Pinpoint the cell where the given text exists, returning its [x, y] midpoint coordinate. 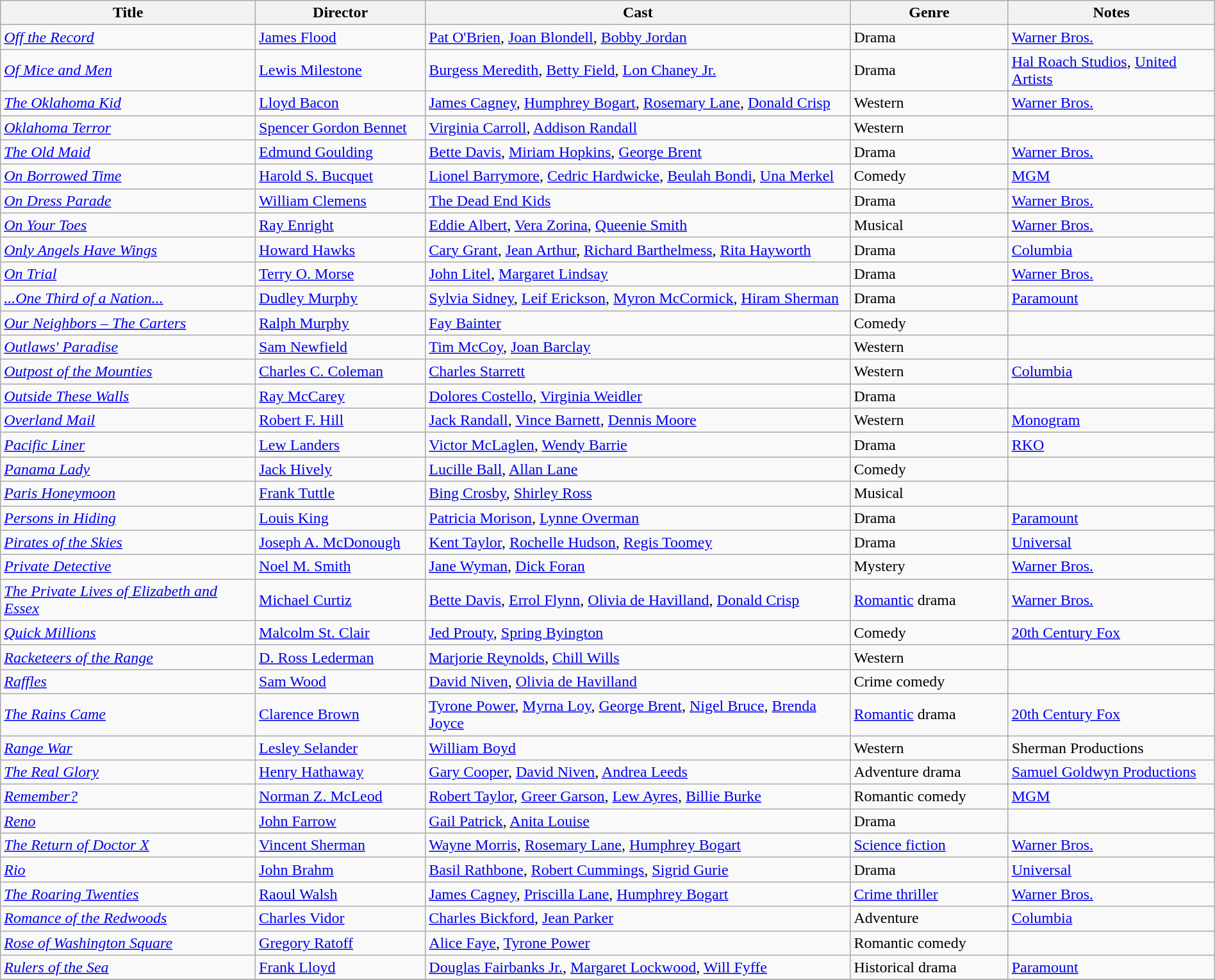
Michael Curtiz [341, 600]
James Cagney, Priscilla Lane, Humphrey Bogart [638, 894]
Private Detective [128, 567]
On Dress Parade [128, 201]
Adventure [929, 918]
Pacific Liner [128, 445]
Howard Hawks [341, 249]
Lesley Selander [341, 748]
Bing Crosby, Shirley Ross [638, 494]
Genre [929, 13]
Off the Record [128, 37]
Clarence Brown [341, 714]
Rose of Washington Square [128, 943]
Persons in Hiding [128, 518]
Rio [128, 870]
The Rains Came [128, 714]
Outside These Walls [128, 396]
The Return of Doctor X [128, 845]
The Real Glory [128, 772]
Jed Prouty, Spring Byington [638, 633]
Lewis Milestone [341, 71]
Charles Vidor [341, 918]
Lloyd Bacon [341, 103]
Marjorie Reynolds, Chill Wills [638, 657]
Ralph Murphy [341, 322]
Gregory Ratoff [341, 943]
Notes [1111, 13]
Gail Patrick, Anita Louise [638, 821]
Bette Davis, Miriam Hopkins, George Brent [638, 152]
Jack Randall, Vince Barnett, Dennis Moore [638, 420]
Raffles [128, 681]
Douglas Fairbanks Jr., Margaret Lockwood, Will Fyffe [638, 967]
On Borrowed Time [128, 176]
Dolores Costello, Virginia Weidler [638, 396]
Sam Newfield [341, 347]
The Private Lives of Elizabeth and Essex [128, 600]
Adventure drama [929, 772]
Our Neighbors – The Carters [128, 322]
Crime comedy [929, 681]
Tyrone Power, Myrna Loy, George Brent, Nigel Bruce, Brenda Joyce [638, 714]
Cary Grant, Jean Arthur, Richard Barthelmess, Rita Hayworth [638, 249]
Sylvia Sidney, Leif Erickson, Myron McCormick, Hiram Sherman [638, 298]
...One Third of a Nation... [128, 298]
The Roaring Twenties [128, 894]
Overland Mail [128, 420]
Director [341, 13]
Tim McCoy, Joan Barclay [638, 347]
Wayne Morris, Rosemary Lane, Humphrey Bogart [638, 845]
Pat O'Brien, Joan Blondell, Bobby Jordan [638, 37]
Monogram [1111, 420]
James Flood [341, 37]
Only Angels Have Wings [128, 249]
Joseph A. McDonough [341, 542]
Malcolm St. Clair [341, 633]
Robert Taylor, Greer Garson, Lew Ayres, Billie Burke [638, 797]
Romance of the Redwoods [128, 918]
D. Ross Lederman [341, 657]
Science fiction [929, 845]
Frank Lloyd [341, 967]
Ray McCarey [341, 396]
Sherman Productions [1111, 748]
Ray Enright [341, 225]
Louis King [341, 518]
Virginia Carroll, Addison Randall [638, 128]
Historical drama [929, 967]
William Boyd [638, 748]
Title [128, 13]
Range War [128, 748]
Of Mice and Men [128, 71]
Raoul Walsh [341, 894]
Charles C. Coleman [341, 372]
John Litel, Margaret Lindsay [638, 274]
Spencer Gordon Bennet [341, 128]
Outlaws' Paradise [128, 347]
Fay Bainter [638, 322]
On Trial [128, 274]
Vincent Sherman [341, 845]
Jack Hively [341, 469]
Alice Faye, Tyrone Power [638, 943]
Remember? [128, 797]
Patricia Morison, Lynne Overman [638, 518]
Samuel Goldwyn Productions [1111, 772]
Terry O. Morse [341, 274]
Lucille Ball, Allan Lane [638, 469]
Gary Cooper, David Niven, Andrea Leeds [638, 772]
On Your Toes [128, 225]
Reno [128, 821]
Dudley Murphy [341, 298]
Paris Honeymoon [128, 494]
Oklahoma Terror [128, 128]
Kent Taylor, Rochelle Hudson, Regis Toomey [638, 542]
Lew Landers [341, 445]
Outpost of the Mounties [128, 372]
Racketeers of the Range [128, 657]
James Cagney, Humphrey Bogart, Rosemary Lane, Donald Crisp [638, 103]
Basil Rathbone, Robert Cummings, Sigrid Gurie [638, 870]
Victor McLaglen, Wendy Barrie [638, 445]
David Niven, Olivia de Havilland [638, 681]
Noel M. Smith [341, 567]
John Brahm [341, 870]
Charles Bickford, Jean Parker [638, 918]
Eddie Albert, Vera Zorina, Queenie Smith [638, 225]
Burgess Meredith, Betty Field, Lon Chaney Jr. [638, 71]
Robert F. Hill [341, 420]
John Farrow [341, 821]
William Clemens [341, 201]
Jane Wyman, Dick Foran [638, 567]
Henry Hathaway [341, 772]
Frank Tuttle [341, 494]
Rulers of the Sea [128, 967]
Hal Roach Studios, United Artists [1111, 71]
Sam Wood [341, 681]
Pirates of the Skies [128, 542]
The Oklahoma Kid [128, 103]
Mystery [929, 567]
Lionel Barrymore, Cedric Hardwicke, Beulah Bondi, Una Merkel [638, 176]
RKO [1111, 445]
Norman Z. McLeod [341, 797]
Harold S. Bucquet [341, 176]
Charles Starrett [638, 372]
The Old Maid [128, 152]
Edmund Goulding [341, 152]
Crime thriller [929, 894]
Quick Millions [128, 633]
The Dead End Kids [638, 201]
Bette Davis, Errol Flynn, Olivia de Havilland, Donald Crisp [638, 600]
Cast [638, 13]
Panama Lady [128, 469]
